Search for the cell housing the specified text and yield its (X, Y) center coordinate. 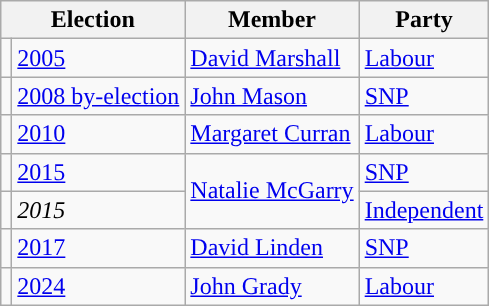
John Mason (272, 96)
2008 by-election (98, 96)
John Grady (272, 286)
David Marshall (272, 58)
2017 (98, 248)
Margaret Curran (272, 134)
Independent (424, 210)
2024 (98, 286)
2010 (98, 134)
Party (424, 20)
2005 (98, 58)
David Linden (272, 248)
Election (93, 20)
Natalie McGarry (272, 191)
Member (272, 20)
